For the text-containing cell, return its midpoint in [x, y] coordinate format. 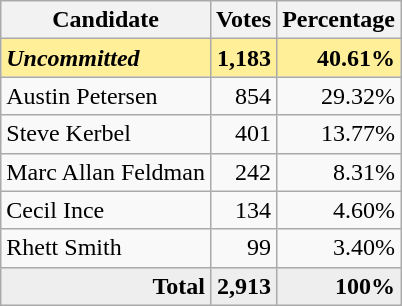
Total [106, 286]
99 [243, 248]
Marc Allan Feldman [106, 172]
4.60% [339, 210]
3.40% [339, 248]
Cecil Ince [106, 210]
100% [339, 286]
8.31% [339, 172]
Uncommitted [106, 58]
Percentage [339, 20]
1,183 [243, 58]
Votes [243, 20]
Rhett Smith [106, 248]
242 [243, 172]
40.61% [339, 58]
13.77% [339, 134]
2,913 [243, 286]
854 [243, 96]
Candidate [106, 20]
Austin Petersen [106, 96]
134 [243, 210]
401 [243, 134]
29.32% [339, 96]
Steve Kerbel [106, 134]
